Detect which cell encompasses the target text, then output its (x, y) center coordinate. 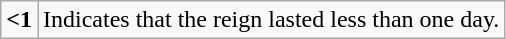
Indicates that the reign lasted less than one day. (272, 20)
<1 (20, 20)
